From the cell containing the given text, extract its center point as (X, Y) coordinate. 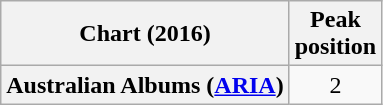
2 (335, 85)
Peakposition (335, 34)
Chart (2016) (145, 34)
Australian Albums (ARIA) (145, 85)
